Identify which cell holds the provided text, then report its (X, Y) central coordinate. 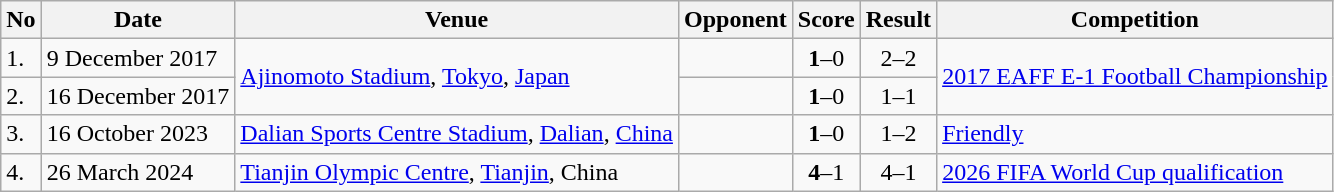
1–2 (898, 134)
2–2 (898, 58)
2017 EAFF E-1 Football Championship (1135, 77)
4. (21, 172)
Ajinomoto Stadium, Tokyo, Japan (457, 77)
Friendly (1135, 134)
Dalian Sports Centre Stadium, Dalian, China (457, 134)
Score (826, 20)
2026 FIFA World Cup qualification (1135, 172)
26 March 2024 (138, 172)
Competition (1135, 20)
Tianjin Olympic Centre, Tianjin, China (457, 172)
1–1 (898, 96)
Result (898, 20)
No (21, 20)
Opponent (735, 20)
2. (21, 96)
16 October 2023 (138, 134)
1. (21, 58)
9 December 2017 (138, 58)
Venue (457, 20)
3. (21, 134)
16 December 2017 (138, 96)
Date (138, 20)
